Return the (x, y) coordinate for the center point of the cell that contains the specified text.  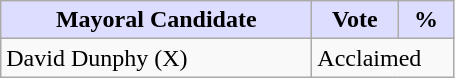
Vote (355, 20)
Mayoral Candidate (156, 20)
% (426, 20)
David Dunphy (X) (156, 58)
Acclaimed (383, 58)
